Determine the (X, Y) coordinate at the center of the cell enclosing the given text.  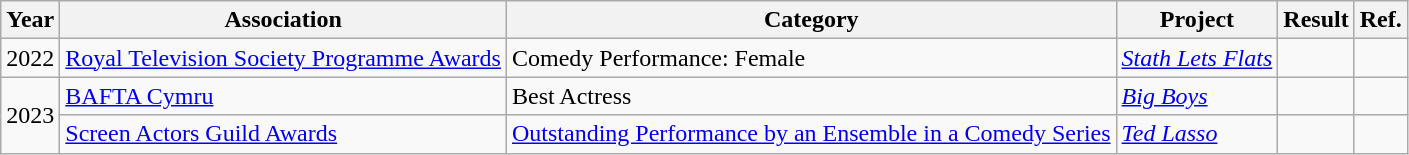
Category (811, 20)
Ted Lasso (1197, 134)
2022 (30, 58)
BAFTA Cymru (284, 96)
Screen Actors Guild Awards (284, 134)
Big Boys (1197, 96)
Best Actress (811, 96)
Stath Lets Flats (1197, 58)
2023 (30, 115)
Comedy Performance: Female (811, 58)
Ref. (1380, 20)
Royal Television Society Programme Awards (284, 58)
Outstanding Performance by an Ensemble in a Comedy Series (811, 134)
Year (30, 20)
Association (284, 20)
Project (1197, 20)
Result (1316, 20)
